For the text-containing cell, return its midpoint in (X, Y) coordinate format. 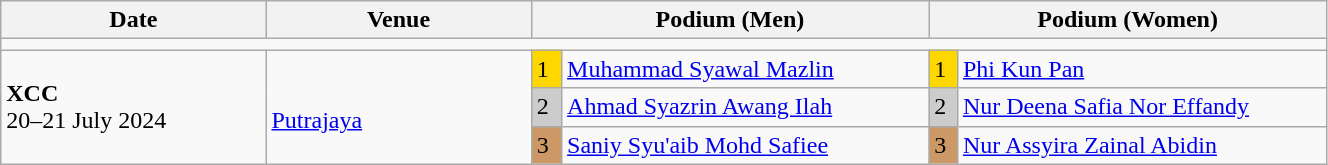
Putrajaya (398, 107)
Nur Deena Safia Nor Effandy (1142, 107)
Date (134, 20)
Venue (398, 20)
Podium (Women) (1128, 20)
Podium (Men) (730, 20)
Muhammad Syawal Mazlin (746, 69)
Saniy Syu'aib Mohd Safiee (746, 145)
Phi Kun Pan (1142, 69)
Nur Assyira Zainal Abidin (1142, 145)
XCC 20–21 July 2024 (134, 107)
Ahmad Syazrin Awang Ilah (746, 107)
